Output the [X, Y] coordinate of the center of the cell containing the given text.  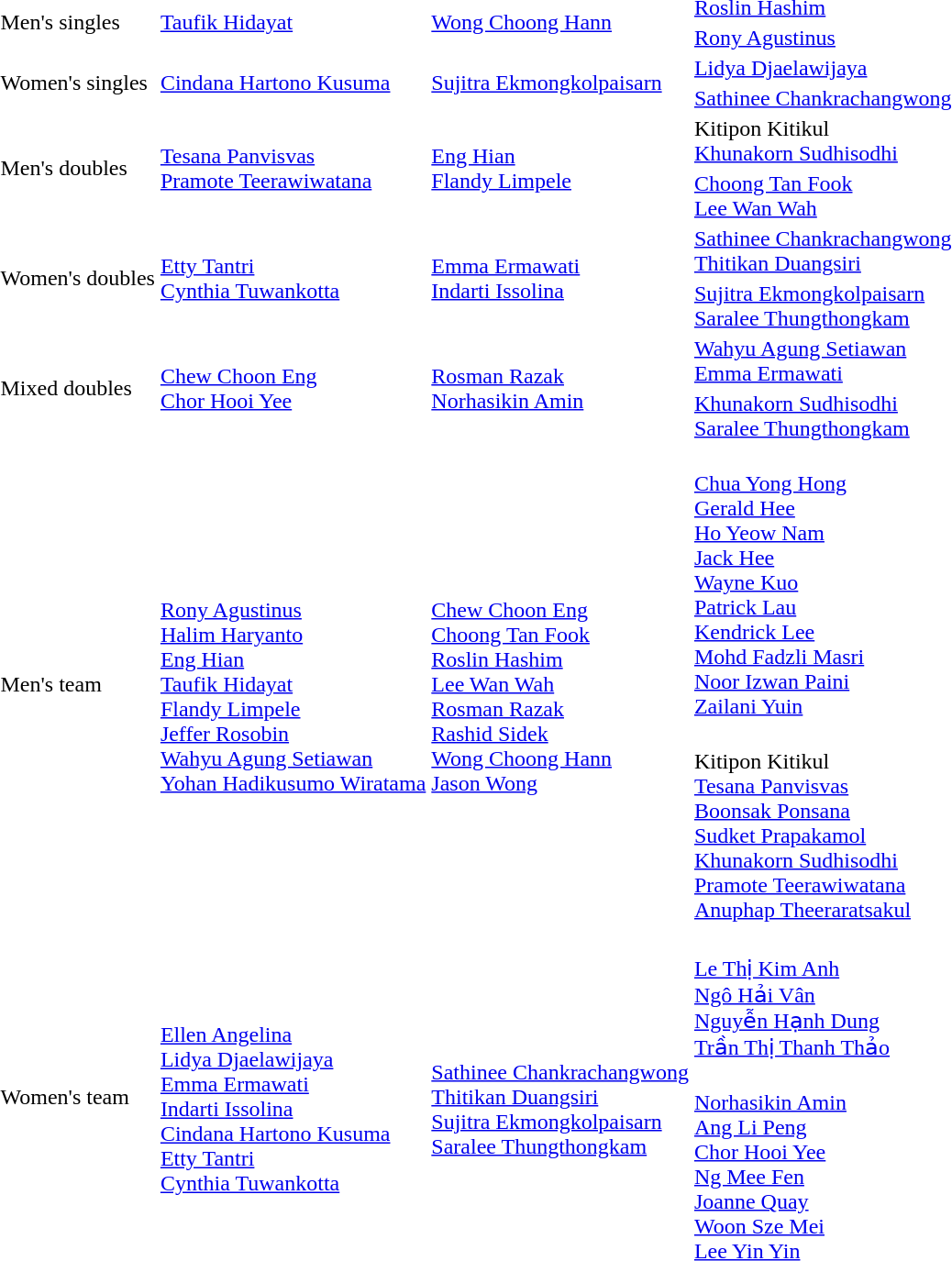
Sujitra Ekmongkolpaisarn [560, 83]
Tesana Panvisvas Pramote Teerawiwatana [293, 169]
Rosman Razak Norhasikin Amin [560, 389]
Chew Choon Eng Choong Tan Fook Roslin Hashim Lee Wan Wah Rosman Razak Rashid Sidek Wong Choong Hann Jason Wong [560, 684]
Eng Hian Flandy Limpele [560, 169]
Cindana Hartono Kusuma [293, 83]
Rony Agustinus Halim Haryanto Eng Hian Taufik Hidayat Flandy Limpele Jeffer Rosobin Wahyu Agung Setiawan Yohan Hadikusumo Wiratama [293, 684]
Emma Ermawati Indarti Issolina [560, 279]
Chew Choon Eng Chor Hooi Yee [293, 389]
Etty Tantri Cynthia Tuwankotta [293, 279]
